Detect which cell encompasses the target text, then output its [x, y] center coordinate. 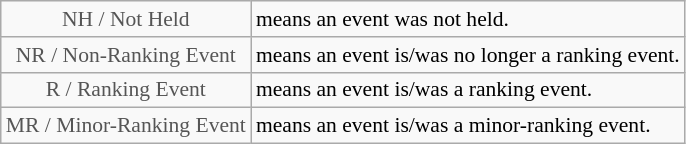
means an event was not held. [468, 19]
means an event is/was a ranking event. [468, 90]
R / Ranking Event [126, 90]
NH / Not Held [126, 19]
means an event is/was a minor-ranking event. [468, 126]
MR / Minor-Ranking Event [126, 126]
means an event is/was no longer a ranking event. [468, 55]
NR / Non-Ranking Event [126, 55]
